For the text-containing cell, return its midpoint in [X, Y] coordinate format. 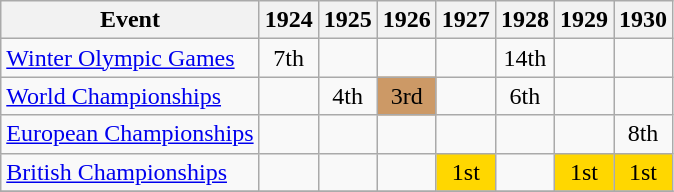
Winter Olympic Games [130, 58]
4th [348, 96]
European Championships [130, 134]
3rd [406, 96]
6th [524, 96]
7th [288, 58]
1929 [584, 20]
British Championships [130, 172]
14th [524, 58]
World Championships [130, 96]
1924 [288, 20]
1928 [524, 20]
Event [130, 20]
1926 [406, 20]
1930 [644, 20]
1927 [466, 20]
1925 [348, 20]
8th [644, 134]
